Output the (X, Y) coordinate of the center of the cell containing the given text.  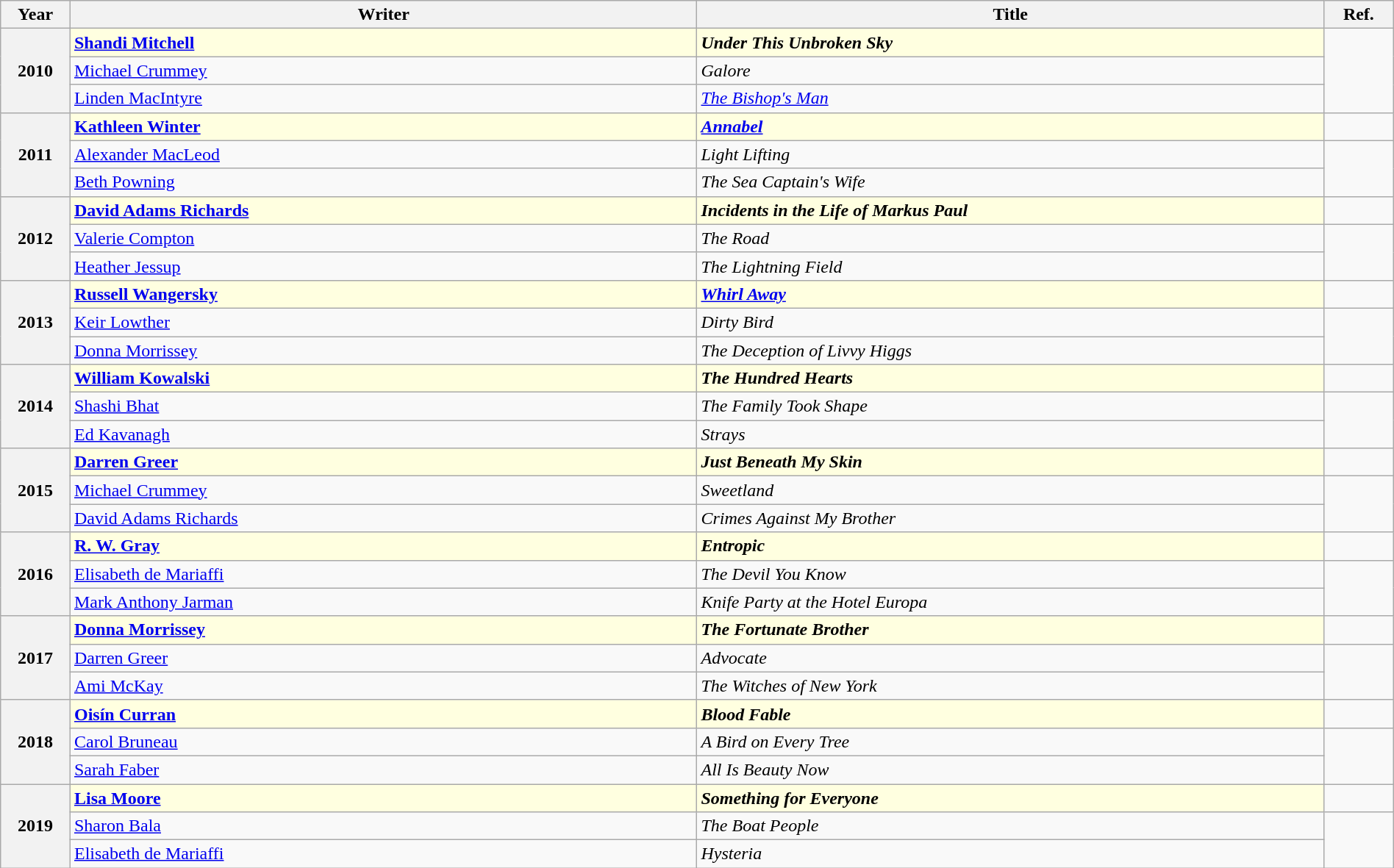
2013 (35, 322)
Under This Unbroken Sky (1010, 43)
2012 (35, 238)
Ref. (1359, 15)
Kathleen Winter (384, 126)
Ed Kavanagh (384, 434)
Shashi Bhat (384, 406)
All Is Beauty Now (1010, 770)
Hysteria (1010, 854)
The Devil You Know (1010, 574)
2011 (35, 154)
Light Lifting (1010, 154)
Lisa Moore (384, 797)
The Family Took Shape (1010, 406)
Sharon Bala (384, 826)
Shandi Mitchell (384, 43)
Title (1010, 15)
The Road (1010, 238)
Alexander MacLeod (384, 154)
Galore (1010, 71)
William Kowalski (384, 379)
Russell Wangersky (384, 294)
Entropic (1010, 546)
Whirl Away (1010, 294)
The Lightning Field (1010, 266)
The Hundred Hearts (1010, 379)
2015 (35, 490)
2016 (35, 574)
Just Beneath My Skin (1010, 462)
R. W. Gray (384, 546)
The Deception of Livvy Higgs (1010, 351)
Something for Everyone (1010, 797)
Crimes Against My Brother (1010, 518)
Valerie Compton (384, 238)
The Sea Captain's Wife (1010, 182)
A Bird on Every Tree (1010, 742)
Carol Bruneau (384, 742)
Incidents in the Life of Markus Paul (1010, 210)
Dirty Bird (1010, 322)
Keir Lowther (384, 322)
2017 (35, 658)
Blood Fable (1010, 714)
The Witches of New York (1010, 686)
Writer (384, 15)
Advocate (1010, 658)
2019 (35, 825)
The Bishop's Man (1010, 98)
2010 (35, 71)
Heather Jessup (384, 266)
Strays (1010, 434)
Oisín Curran (384, 714)
Annabel (1010, 126)
The Fortunate Brother (1010, 630)
Sarah Faber (384, 770)
Ami McKay (384, 686)
2014 (35, 406)
Linden MacIntyre (384, 98)
2018 (35, 742)
Mark Anthony Jarman (384, 602)
Year (35, 15)
The Boat People (1010, 826)
Beth Powning (384, 182)
Knife Party at the Hotel Europa (1010, 602)
Sweetland (1010, 490)
